For the text-containing cell, return its midpoint in (x, y) coordinate format. 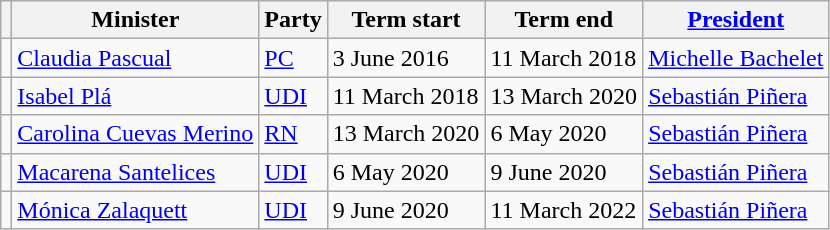
RN (293, 134)
Party (293, 20)
PC (293, 58)
Minister (136, 20)
Carolina Cuevas Merino (136, 134)
Term end (564, 20)
President (736, 20)
11 March 2022 (564, 210)
Term start (406, 20)
Macarena Santelices (136, 172)
Claudia Pascual (136, 58)
Isabel Plá (136, 96)
Michelle Bachelet (736, 58)
3 June 2016 (406, 58)
Mónica Zalaquett (136, 210)
